Scan for the cell matching the given text and deliver its (X, Y) coordinate at center. 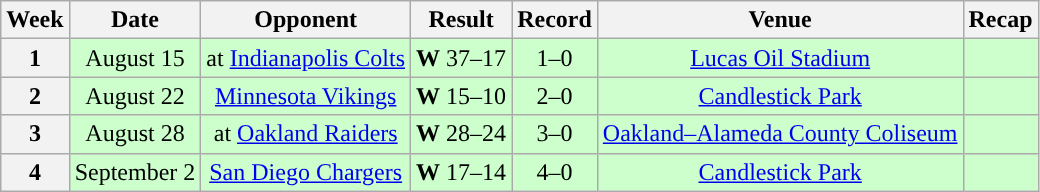
at Indianapolis Colts (306, 58)
San Diego Chargers (306, 172)
Minnesota Vikings (306, 96)
August 28 (135, 134)
Result (462, 20)
August 22 (135, 96)
Venue (780, 20)
Opponent (306, 20)
W 28–24 (462, 134)
1 (35, 58)
2 (35, 96)
Date (135, 20)
August 15 (135, 58)
4 (35, 172)
W 15–10 (462, 96)
W 37–17 (462, 58)
1–0 (555, 58)
Week (35, 20)
4–0 (555, 172)
September 2 (135, 172)
3 (35, 134)
W 17–14 (462, 172)
Recap (1000, 20)
Lucas Oil Stadium (780, 58)
Oakland–Alameda County Coliseum (780, 134)
3–0 (555, 134)
2–0 (555, 96)
Record (555, 20)
at Oakland Raiders (306, 134)
